Return (X, Y) of the center of cell containing provided text 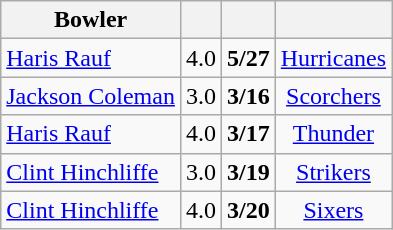
Jackson Coleman (91, 96)
3/17 (249, 134)
3/20 (249, 210)
3/19 (249, 172)
3/16 (249, 96)
5/27 (249, 58)
Scorchers (333, 96)
Thunder (333, 134)
Strikers (333, 172)
Bowler (91, 20)
Sixers (333, 210)
Hurricanes (333, 58)
